Output the (X, Y) coordinate of the center of the cell containing the given text.  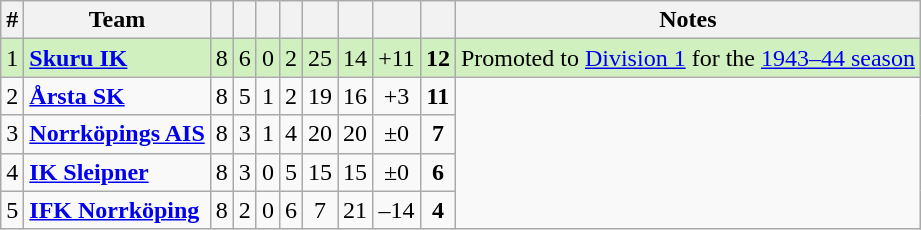
IFK Norrköping (117, 210)
Team (117, 20)
+3 (397, 96)
Skuru IK (117, 58)
Promoted to Division 1 for the 1943–44 season (688, 58)
–14 (397, 210)
16 (356, 96)
14 (356, 58)
Notes (688, 20)
12 (438, 58)
21 (356, 210)
IK Sleipner (117, 172)
# (12, 20)
+11 (397, 58)
25 (320, 58)
Årsta SK (117, 96)
19 (320, 96)
11 (438, 96)
Norrköpings AIS (117, 134)
